Locate the cell with the specified text and output its (x, y) center coordinate. 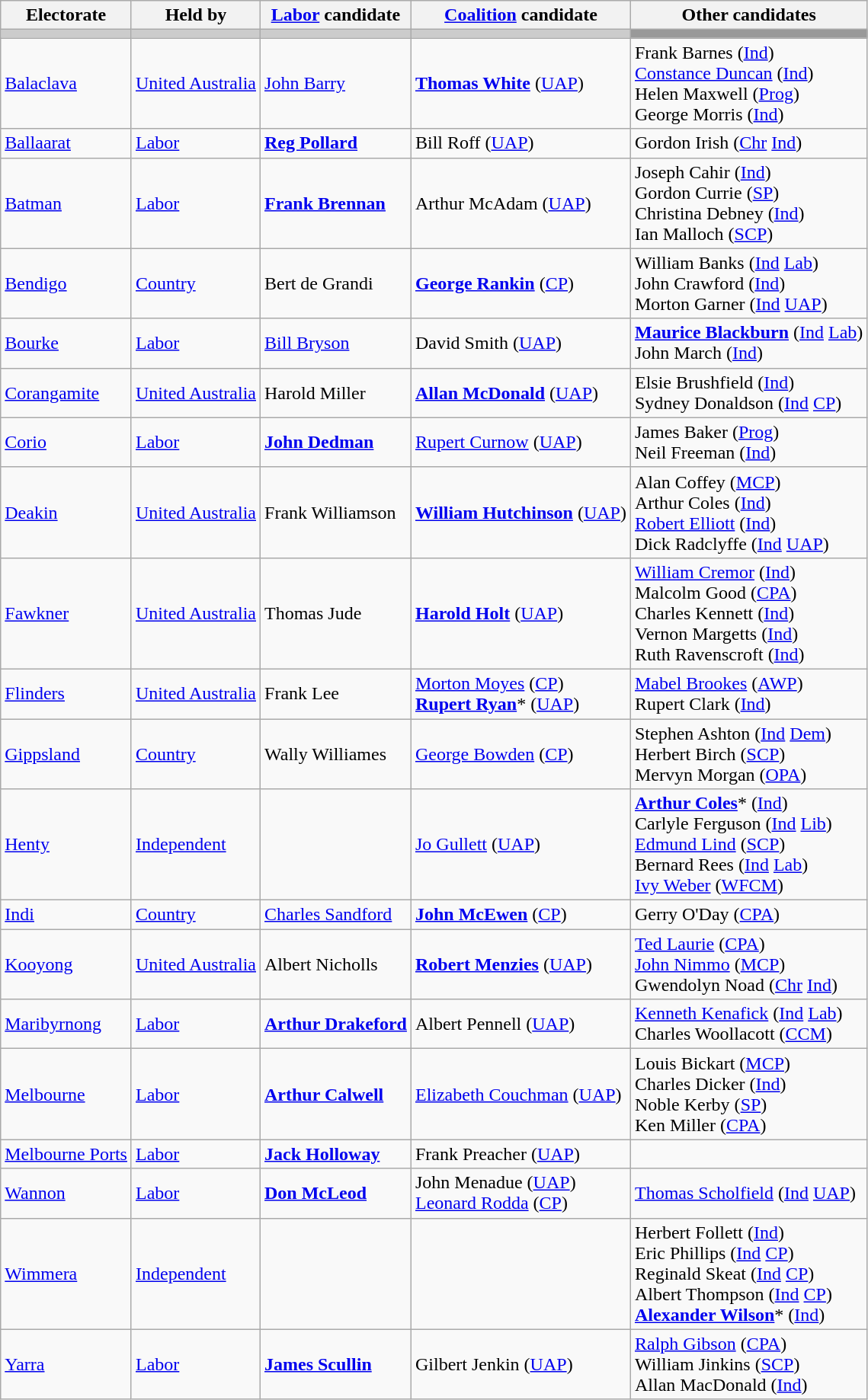
Balaclava (66, 84)
Wannon (66, 1193)
Other candidates (748, 15)
William Cremor (Ind)Malcolm Good (CPA)Charles Kennett (Ind)Vernon Margetts (Ind)Ruth Ravenscroft (Ind) (748, 613)
Elizabeth Couchman (UAP) (520, 1094)
Electorate (66, 15)
Melbourne Ports (66, 1154)
Labor candidate (336, 15)
Arthur Coles* (Ind)Carlyle Ferguson (Ind Lib)Edmund Lind (SCP)Bernard Rees (Ind Lab)Ivy Weber (WFCM) (748, 845)
Harold Miller (336, 393)
Deakin (66, 512)
Coalition candidate (520, 15)
Bill Roff (UAP) (520, 143)
Alan Coffey (MCP)Arthur Coles (Ind)Robert Elliott (Ind)Dick Radclyffe (Ind UAP) (748, 512)
Frank Brennan (336, 203)
Gilbert Jenkin (UAP) (520, 1364)
Herbert Follett (Ind)Eric Phillips (Ind CP)Reginald Skeat (Ind CP)Albert Thompson (Ind CP)Alexander Wilson* (Ind) (748, 1274)
John Barry (336, 84)
William Banks (Ind Lab)John Crawford (Ind)Morton Garner (Ind UAP) (748, 283)
Harold Holt (UAP) (520, 613)
Arthur McAdam (UAP) (520, 203)
Thomas White (UAP) (520, 84)
Corangamite (66, 393)
David Smith (UAP) (520, 343)
Flinders (66, 693)
Charles Sandford (336, 915)
Frank Williamson (336, 512)
Gerry O'Day (CPA) (748, 915)
Joseph Cahir (Ind)Gordon Currie (SP)Christina Debney (Ind)Ian Malloch (SCP) (748, 203)
Reg Pollard (336, 143)
Bourke (66, 343)
Ralph Gibson (CPA)William Jinkins (SCP)Allan MacDonald (Ind) (748, 1364)
Maribyrnong (66, 1024)
Frank Lee (336, 693)
Stephen Ashton (Ind Dem)Herbert Birch (SCP)Mervyn Morgan (OPA) (748, 754)
Louis Bickart (MCP)Charles Dicker (Ind)Noble Kerby (SP)Ken Miller (CPA) (748, 1094)
Fawkner (66, 613)
Melbourne (66, 1094)
George Rankin (CP) (520, 283)
Arthur Drakeford (336, 1024)
Morton Moyes (CP)Rupert Ryan* (UAP) (520, 693)
John McEwen (CP) (520, 915)
Rupert Curnow (UAP) (520, 442)
Elsie Brushfield (Ind)Sydney Donaldson (Ind CP) (748, 393)
Gordon Irish (Chr Ind) (748, 143)
Arthur Calwell (336, 1094)
James Scullin (336, 1364)
John Dedman (336, 442)
Bill Bryson (336, 343)
Jack Holloway (336, 1154)
Wally Williames (336, 754)
Bert de Grandi (336, 283)
Ted Laurie (CPA)John Nimmo (MCP)Gwendolyn Noad (Chr Ind) (748, 964)
Maurice Blackburn (Ind Lab)John March (Ind) (748, 343)
John Menadue (UAP)Leonard Rodda (CP) (520, 1193)
Indi (66, 915)
Batman (66, 203)
Albert Pennell (UAP) (520, 1024)
Held by (195, 15)
Albert Nicholls (336, 964)
Yarra (66, 1364)
Don McLeod (336, 1193)
Allan McDonald (UAP) (520, 393)
Bendigo (66, 283)
Frank Preacher (UAP) (520, 1154)
Thomas Jude (336, 613)
Corio (66, 442)
George Bowden (CP) (520, 754)
Frank Barnes (Ind)Constance Duncan (Ind)Helen Maxwell (Prog)George Morris (Ind) (748, 84)
Thomas Scholfield (Ind UAP) (748, 1193)
William Hutchinson (UAP) (520, 512)
Mabel Brookes (AWP)Rupert Clark (Ind) (748, 693)
James Baker (Prog)Neil Freeman (Ind) (748, 442)
Henty (66, 845)
Robert Menzies (UAP) (520, 964)
Wimmera (66, 1274)
Kooyong (66, 964)
Kenneth Kenafick (Ind Lab)Charles Woollacott (CCM) (748, 1024)
Ballaarat (66, 143)
Gippsland (66, 754)
Jo Gullett (UAP) (520, 845)
